Scan for the cell matching the given text and deliver its [x, y] coordinate at center. 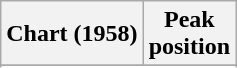
Chart (1958) [72, 34]
Peakposition [189, 34]
